Output the (x, y) coordinate of the center of the cell containing the given text.  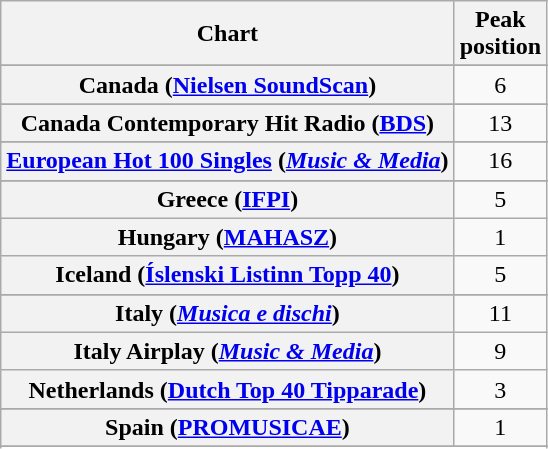
Hungary (MAHASZ) (228, 237)
Peakposition (500, 34)
Italy Airplay (Music & Media) (228, 351)
Netherlands (Dutch Top 40 Tipparade) (228, 389)
11 (500, 313)
Canada Contemporary Hit Radio (BDS) (228, 123)
Italy (Musica e dischi) (228, 313)
Iceland (Íslenski Listinn Topp 40) (228, 275)
Chart (228, 34)
Greece (IFPI) (228, 199)
Spain (PROMUSICAE) (228, 427)
13 (500, 123)
Canada (Nielsen SoundScan) (228, 85)
6 (500, 85)
3 (500, 389)
European Hot 100 Singles (Music & Media) (228, 161)
16 (500, 161)
9 (500, 351)
